Find where the given text appears and provide that cell's center as [X, Y] coordinate. 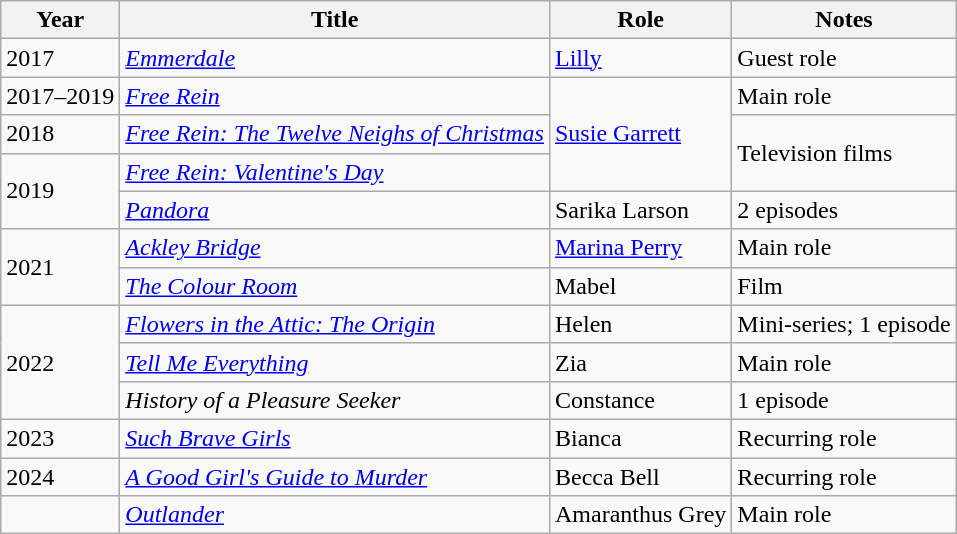
Outlander [335, 515]
Lilly [640, 58]
Tell Me Everything [335, 362]
Constance [640, 400]
Role [640, 20]
Free Rein [335, 96]
Sarika Larson [640, 210]
Marina Perry [640, 248]
2024 [60, 477]
Such Brave Girls [335, 438]
2021 [60, 267]
2 episodes [844, 210]
Guest role [844, 58]
Film [844, 286]
A Good Girl's Guide to Murder [335, 477]
Free Rein: Valentine's Day [335, 172]
Amaranthus Grey [640, 515]
Bianca [640, 438]
The Colour Room [335, 286]
2019 [60, 191]
Emmerdale [335, 58]
2022 [60, 362]
Zia [640, 362]
Mini-series; 1 episode [844, 324]
1 episode [844, 400]
History of a Pleasure Seeker [335, 400]
Free Rein: The Twelve Neighs of Christmas [335, 134]
2023 [60, 438]
Pandora [335, 210]
2017 [60, 58]
Notes [844, 20]
Title [335, 20]
Flowers in the Attic: The Origin [335, 324]
Year [60, 20]
2017–2019 [60, 96]
Becca Bell [640, 477]
Ackley Bridge [335, 248]
Mabel [640, 286]
Television films [844, 153]
Helen [640, 324]
2018 [60, 134]
Susie Garrett [640, 134]
